Extract the [x, y] coordinate from the center of the cell holding the provided text.  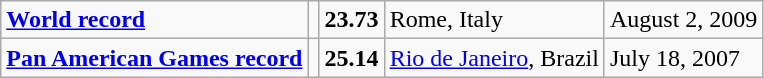
July 18, 2007 [683, 58]
23.73 [352, 20]
Pan American Games record [154, 58]
World record [154, 20]
25.14 [352, 58]
August 2, 2009 [683, 20]
Rio de Janeiro, Brazil [494, 58]
Rome, Italy [494, 20]
